For the text-containing cell, return its midpoint in (X, Y) coordinate format. 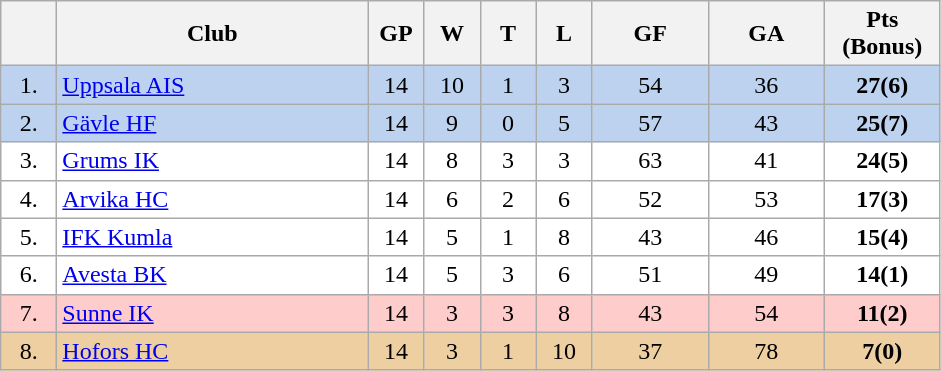
36 (766, 85)
15(4) (882, 237)
Arvika HC (212, 199)
Hofors HC (212, 351)
46 (766, 237)
41 (766, 161)
W (452, 34)
63 (650, 161)
24(5) (882, 161)
2. (29, 123)
37 (650, 351)
14(1) (882, 275)
GA (766, 34)
7. (29, 313)
7(0) (882, 351)
2 (508, 199)
9 (452, 123)
53 (766, 199)
25(7) (882, 123)
17(3) (882, 199)
27(6) (882, 85)
57 (650, 123)
Uppsala AIS (212, 85)
5. (29, 237)
11(2) (882, 313)
3. (29, 161)
1. (29, 85)
78 (766, 351)
4. (29, 199)
GP (396, 34)
0 (508, 123)
8. (29, 351)
Pts (Bonus) (882, 34)
6. (29, 275)
L (564, 34)
GF (650, 34)
Gävle HF (212, 123)
T (508, 34)
Grums IK (212, 161)
Avesta BK (212, 275)
51 (650, 275)
IFK Kumla (212, 237)
49 (766, 275)
Sunne IK (212, 313)
52 (650, 199)
Club (212, 34)
